Output the (x, y) coordinate of the center of the cell containing the given text.  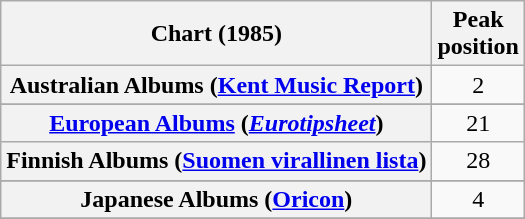
Peakposition (478, 34)
28 (478, 161)
European Albums (Eurotipsheet) (216, 123)
Australian Albums (Kent Music Report) (216, 85)
4 (478, 199)
Japanese Albums (Oricon) (216, 199)
2 (478, 85)
21 (478, 123)
Finnish Albums (Suomen virallinen lista) (216, 161)
Chart (1985) (216, 34)
